Extract the [X, Y] coordinate from the center of the cell holding the provided text.  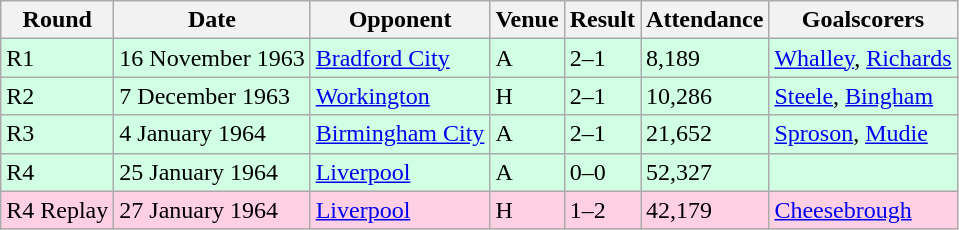
Opponent [400, 20]
R1 [58, 58]
4 January 1964 [212, 134]
Whalley, Richards [863, 58]
Cheesebrough [863, 210]
16 November 1963 [212, 58]
10,286 [705, 96]
Date [212, 20]
R4 Replay [58, 210]
7 December 1963 [212, 96]
27 January 1964 [212, 210]
Round [58, 20]
0–0 [602, 172]
Goalscorers [863, 20]
Steele, Bingham [863, 96]
52,327 [705, 172]
Workington [400, 96]
R2 [58, 96]
R3 [58, 134]
Result [602, 20]
42,179 [705, 210]
Venue [527, 20]
1–2 [602, 210]
21,652 [705, 134]
Bradford City [400, 58]
Birmingham City [400, 134]
Sproson, Mudie [863, 134]
R4 [58, 172]
Attendance [705, 20]
8,189 [705, 58]
25 January 1964 [212, 172]
